Locate the cell with the specified text and output its [X, Y] center coordinate. 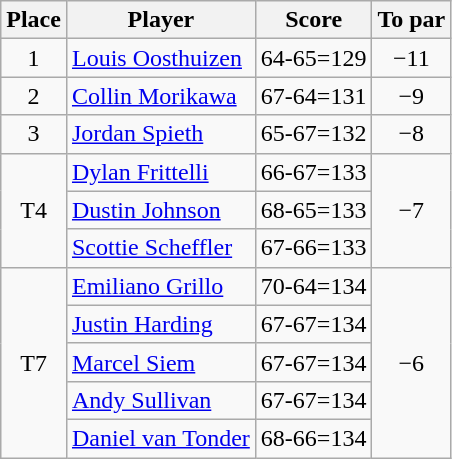
Jordan Spieth [160, 134]
67-64=131 [314, 96]
1 [34, 58]
Scottie Scheffler [160, 248]
Place [34, 20]
−8 [412, 134]
Dylan Frittelli [160, 172]
T7 [34, 362]
Marcel Siem [160, 362]
64-65=129 [314, 58]
Player [160, 20]
66-67=133 [314, 172]
To par [412, 20]
−9 [412, 96]
70-64=134 [314, 286]
Score [314, 20]
68-65=133 [314, 210]
Andy Sullivan [160, 400]
Daniel van Tonder [160, 438]
−11 [412, 58]
Dustin Johnson [160, 210]
Emiliano Grillo [160, 286]
68-66=134 [314, 438]
Justin Harding [160, 324]
−6 [412, 362]
Collin Morikawa [160, 96]
T4 [34, 210]
2 [34, 96]
3 [34, 134]
Louis Oosthuizen [160, 58]
65-67=132 [314, 134]
−7 [412, 210]
67-66=133 [314, 248]
